Output the (x, y) coordinate of the center of the cell containing the given text.  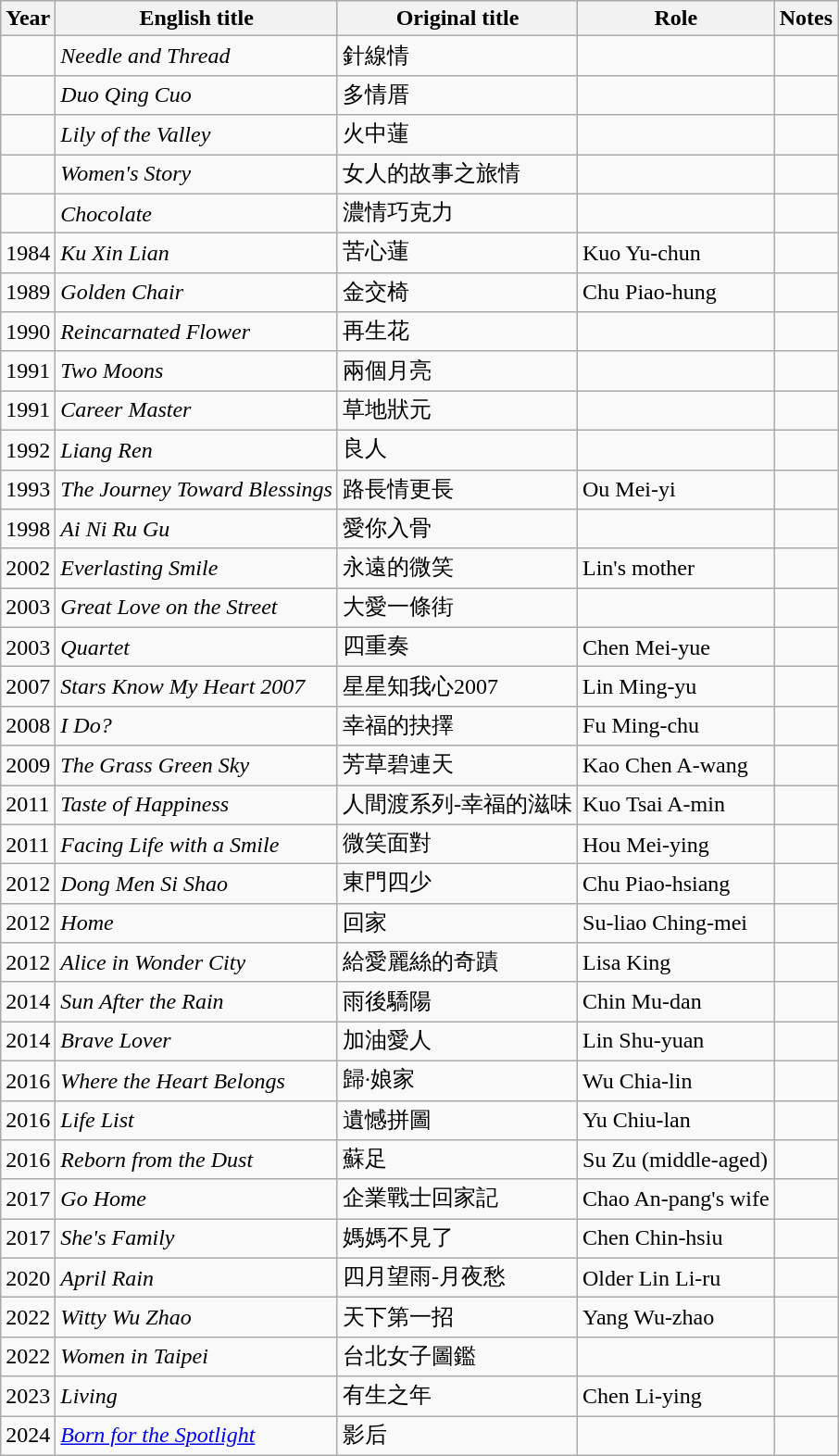
Taste of Happiness (196, 806)
Chu Piao-hsiang (676, 884)
2002 (28, 569)
Golden Chair (196, 293)
Chen Li-ying (676, 1397)
Chu Piao-hung (676, 293)
Go Home (196, 1199)
Facing Life with a Smile (196, 845)
Career Master (196, 411)
東門四少 (457, 884)
再生花 (457, 332)
遺憾拼圖 (457, 1121)
Liang Ren (196, 450)
Older Lin Li-ru (676, 1278)
兩個月亮 (457, 370)
Born for the Spotlight (196, 1436)
給愛麗絲的奇蹟 (457, 963)
Dong Men Si Shao (196, 884)
Lin Shu-yuan (676, 1041)
1993 (28, 489)
2023 (28, 1397)
針線情 (457, 56)
濃情巧克力 (457, 213)
歸·娘家 (457, 1080)
Notes (806, 19)
Women in Taipei (196, 1356)
Ku Xin Lian (196, 254)
Needle and Thread (196, 56)
回家 (457, 923)
四重奏 (457, 646)
Reborn from the Dust (196, 1160)
Women's Story (196, 174)
人間渡系列-幸福的滋味 (457, 806)
Brave Lover (196, 1041)
Duo Qing Cuo (196, 94)
Stars Know My Heart 2007 (196, 687)
女人的故事之旅情 (457, 174)
Wu Chia-lin (676, 1080)
Great Love on the Street (196, 608)
蘇足 (457, 1160)
有生之年 (457, 1397)
Yu Chiu-lan (676, 1121)
Everlasting Smile (196, 569)
Chin Mu-dan (676, 1002)
Kuo Yu-chun (676, 254)
She's Family (196, 1239)
1992 (28, 450)
2024 (28, 1436)
The Journey Toward Blessings (196, 489)
愛你入骨 (457, 530)
Year (28, 19)
Lin Ming-yu (676, 687)
雨後驕陽 (457, 1002)
Quartet (196, 646)
芳草碧連天 (457, 765)
Witty Wu Zhao (196, 1317)
多情厝 (457, 94)
1990 (28, 332)
Hou Mei-ying (676, 845)
Kao Chen A-wang (676, 765)
Lisa King (676, 963)
1998 (28, 530)
幸福的抉擇 (457, 726)
Chao An-pang's wife (676, 1199)
April Rain (196, 1278)
台北女子圖鑑 (457, 1356)
Role (676, 19)
加油愛人 (457, 1041)
Kuo Tsai A-min (676, 806)
Alice in Wonder City (196, 963)
良人 (457, 450)
微笑面對 (457, 845)
Original title (457, 19)
星星知我心2007 (457, 687)
1984 (28, 254)
Home (196, 923)
Life List (196, 1121)
草地狀元 (457, 411)
2007 (28, 687)
Two Moons (196, 370)
天下第一招 (457, 1317)
Ou Mei-yi (676, 489)
Fu Ming-chu (676, 726)
English title (196, 19)
Chen Chin-hsiu (676, 1239)
媽媽不見了 (457, 1239)
Living (196, 1397)
四月望雨-月夜愁 (457, 1278)
Where the Heart Belongs (196, 1080)
火中蓮 (457, 135)
Sun After the Rain (196, 1002)
影后 (457, 1436)
2009 (28, 765)
苦心蓮 (457, 254)
Ai Ni Ru Gu (196, 530)
大愛一條街 (457, 608)
Yang Wu-zhao (676, 1317)
路長情更長 (457, 489)
The Grass Green Sky (196, 765)
永遠的微笑 (457, 569)
Su Zu (middle-aged) (676, 1160)
企業戰士回家記 (457, 1199)
2008 (28, 726)
I Do? (196, 726)
Reincarnated Flower (196, 332)
Chocolate (196, 213)
金交椅 (457, 293)
Lin's mother (676, 569)
1989 (28, 293)
Lily of the Valley (196, 135)
2020 (28, 1278)
Chen Mei-yue (676, 646)
Su-liao Ching-mei (676, 923)
